Extract the (x, y) coordinate from the center of the cell holding the provided text.  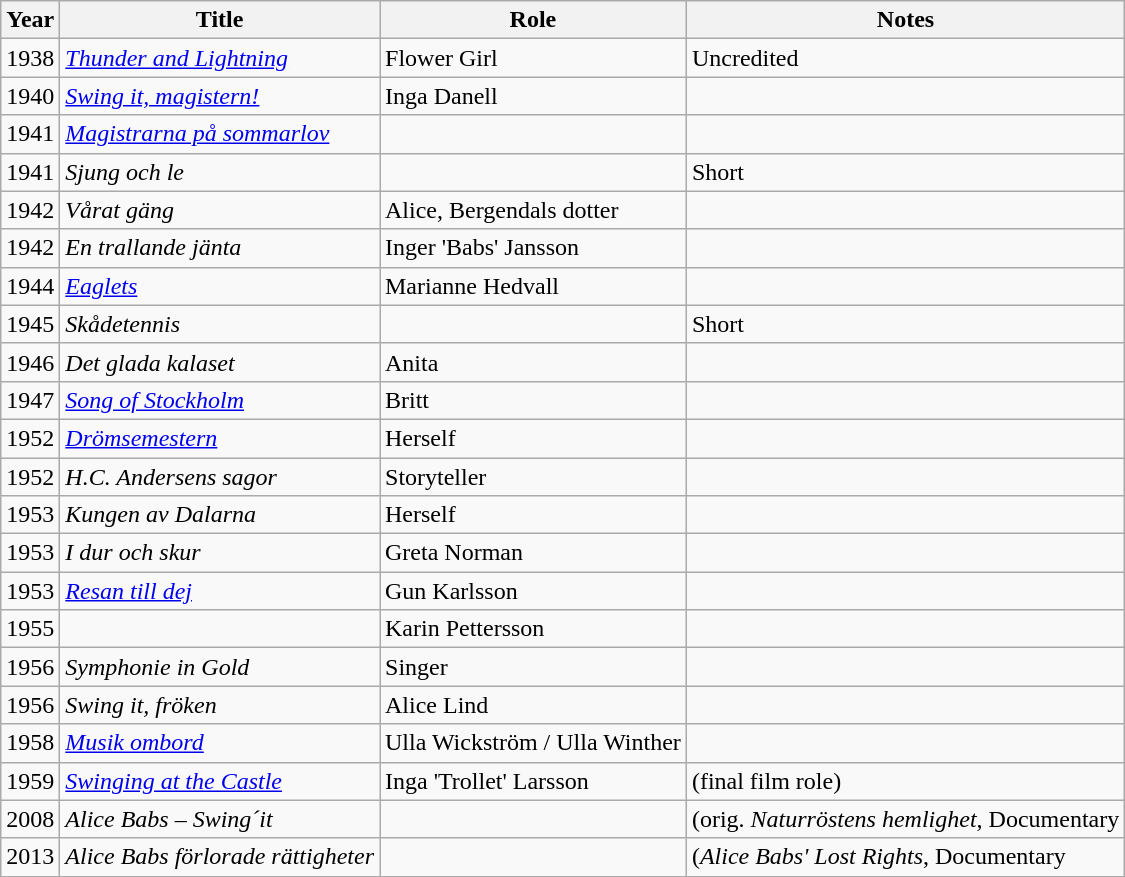
Alice Lind (534, 705)
(Alice Babs' Lost Rights, Documentary (905, 857)
Musik ombord (220, 743)
1940 (30, 96)
Sjung och le (220, 172)
Year (30, 20)
H.C. Andersens sagor (220, 477)
Resan till dej (220, 591)
Uncredited (905, 58)
Ulla Wickström / Ulla Winther (534, 743)
Anita (534, 362)
1938 (30, 58)
1945 (30, 324)
Alice, Bergendals dotter (534, 210)
Notes (905, 20)
Inga 'Trollet' Larsson (534, 781)
Title (220, 20)
1944 (30, 286)
Britt (534, 400)
Flower Girl (534, 58)
Storyteller (534, 477)
2013 (30, 857)
Eaglets (220, 286)
2008 (30, 819)
Singer (534, 667)
Marianne Hedvall (534, 286)
Greta Norman (534, 553)
(orig. Naturröstens hemlighet, Documentary (905, 819)
I dur och skur (220, 553)
1946 (30, 362)
Song of Stockholm (220, 400)
Det glada kalaset (220, 362)
Role (534, 20)
Inga Danell (534, 96)
Alice Babs förlorade rättigheter (220, 857)
1958 (30, 743)
1959 (30, 781)
1947 (30, 400)
(final film role) (905, 781)
Thunder and Lightning (220, 58)
Swing it, magistern! (220, 96)
Swing it, fröken (220, 705)
En trallande jänta (220, 248)
Inger 'Babs' Jansson (534, 248)
Skådetennis (220, 324)
Magistrarna på sommarlov (220, 134)
Alice Babs – Swing´it (220, 819)
1955 (30, 629)
Vårat gäng (220, 210)
Drömsemestern (220, 438)
Kungen av Dalarna (220, 515)
Swinging at the Castle (220, 781)
Karin Pettersson (534, 629)
Symphonie in Gold (220, 667)
Gun Karlsson (534, 591)
